Locate the cell with the specified text and output its [x, y] center coordinate. 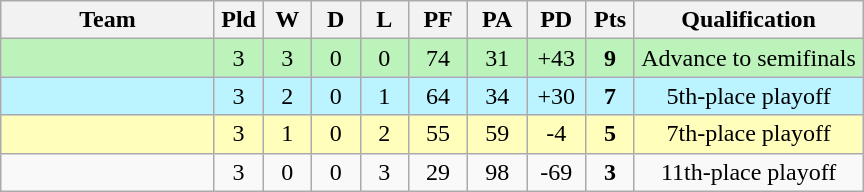
Advance to semifinals [748, 58]
31 [498, 58]
7 [610, 96]
9 [610, 58]
Pld [238, 20]
Team [108, 20]
Pts [610, 20]
55 [438, 134]
7th-place playoff [748, 134]
+30 [556, 96]
-69 [556, 172]
PA [498, 20]
64 [438, 96]
W [288, 20]
+43 [556, 58]
5th-place playoff [748, 96]
5 [610, 134]
L [384, 20]
34 [498, 96]
PF [438, 20]
D [336, 20]
74 [438, 58]
PD [556, 20]
11th-place playoff [748, 172]
29 [438, 172]
Qualification [748, 20]
98 [498, 172]
59 [498, 134]
-4 [556, 134]
